Determine the (X, Y) coordinate at the center of the cell enclosing the given text.  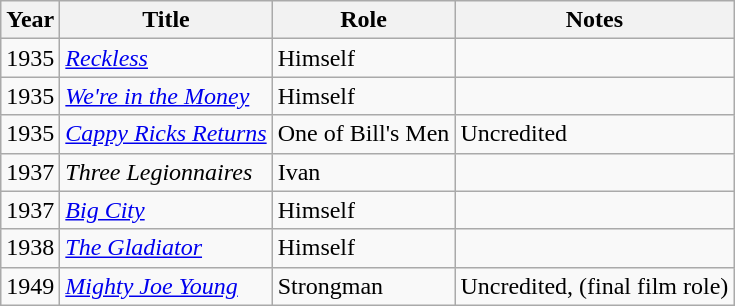
We're in the Money (166, 96)
Strongman (364, 286)
Notes (594, 20)
Mighty Joe Young (166, 286)
Ivan (364, 172)
1938 (30, 248)
The Gladiator (166, 248)
Uncredited, (final film role) (594, 286)
Uncredited (594, 134)
Role (364, 20)
Title (166, 20)
Cappy Ricks Returns (166, 134)
1949 (30, 286)
Reckless (166, 58)
Year (30, 20)
Big City (166, 210)
One of Bill's Men (364, 134)
Three Legionnaires (166, 172)
